Scan for the cell matching the given text and deliver its (X, Y) coordinate at center. 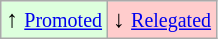
↓ Relegated (162, 20)
↑ Promoted (54, 20)
